Locate the cell with the specified text and output its [X, Y] center coordinate. 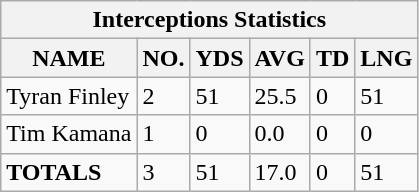
3 [164, 172]
25.5 [280, 96]
Tim Kamana [69, 134]
1 [164, 134]
2 [164, 96]
LNG [386, 58]
AVG [280, 58]
17.0 [280, 172]
Tyran Finley [69, 96]
TD [332, 58]
YDS [220, 58]
NAME [69, 58]
TOTALS [69, 172]
Interceptions Statistics [210, 20]
0.0 [280, 134]
NO. [164, 58]
